Scan for the cell matching the given text and deliver its (X, Y) coordinate at center. 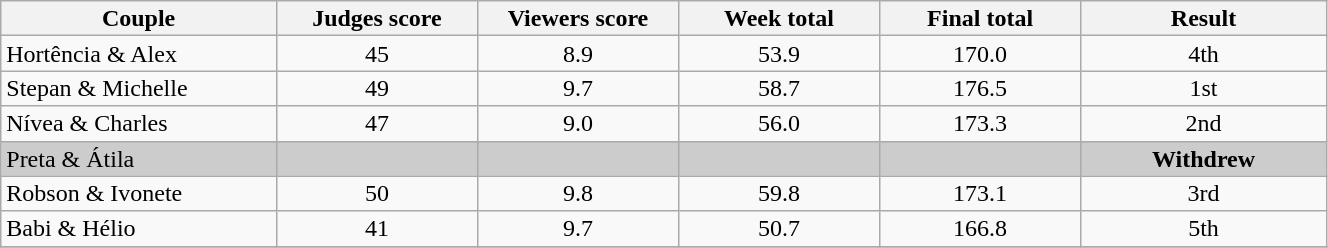
50 (376, 194)
3rd (1204, 194)
50.7 (778, 228)
Viewers score (578, 18)
Robson & Ivonete (139, 194)
1st (1204, 88)
Couple (139, 18)
Hortência & Alex (139, 54)
Preta & Átila (139, 158)
56.0 (778, 124)
53.9 (778, 54)
Judges score (376, 18)
4th (1204, 54)
41 (376, 228)
Stepan & Michelle (139, 88)
Nívea & Charles (139, 124)
166.8 (980, 228)
Week total (778, 18)
9.0 (578, 124)
Final total (980, 18)
59.8 (778, 194)
173.3 (980, 124)
5th (1204, 228)
173.1 (980, 194)
47 (376, 124)
9.8 (578, 194)
170.0 (980, 54)
49 (376, 88)
45 (376, 54)
8.9 (578, 54)
Babi & Hélio (139, 228)
58.7 (778, 88)
176.5 (980, 88)
Withdrew (1204, 158)
Result (1204, 18)
2nd (1204, 124)
